Locate the cell with the specified text and output its [X, Y] center coordinate. 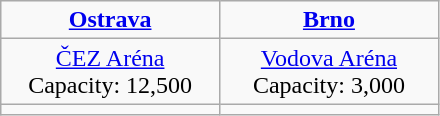
ČEZ ArénaCapacity: 12,500 [110, 72]
Ostrava [110, 20]
Vodova ArénaCapacity: 3,000 [330, 72]
Brno [330, 20]
